From the cell containing the given text, extract its center point as (x, y) coordinate. 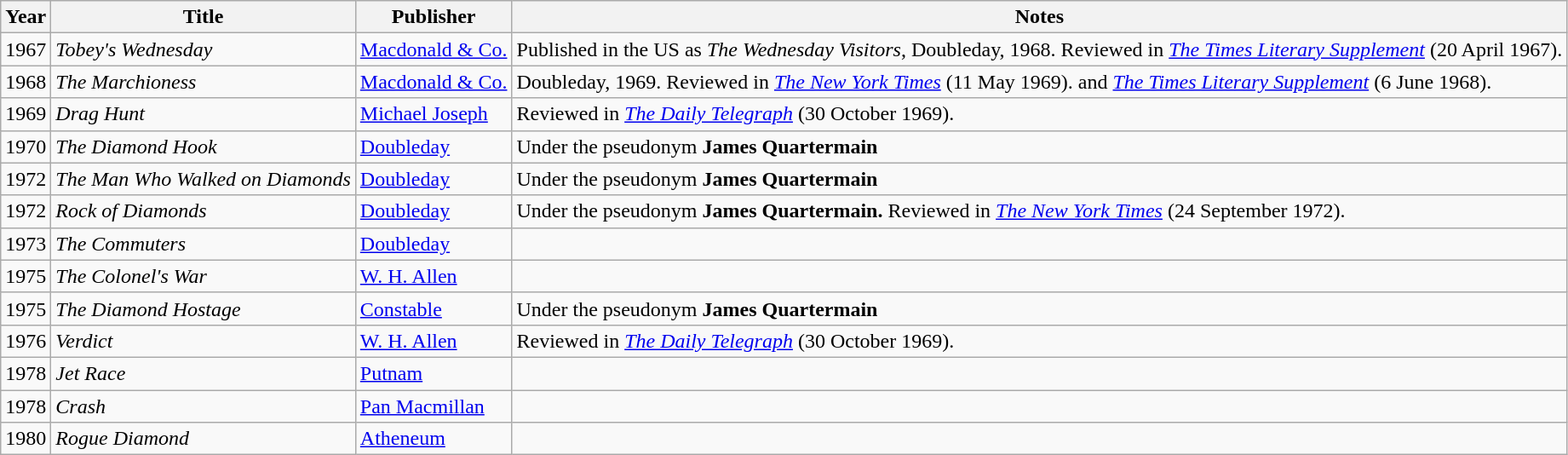
1970 (26, 147)
The Diamond Hostage (203, 308)
Michael Joseph (434, 114)
1980 (26, 439)
1968 (26, 82)
Pan Macmillan (434, 406)
1967 (26, 49)
Rogue Diamond (203, 439)
Constable (434, 308)
1973 (26, 244)
Verdict (203, 341)
Title (203, 17)
Jet Race (203, 373)
Crash (203, 406)
The Commuters (203, 244)
Year (26, 17)
Rock of Diamonds (203, 211)
Publisher (434, 17)
Atheneum (434, 439)
The Man Who Walked on Diamonds (203, 179)
1969 (26, 114)
1976 (26, 341)
Published in the US as The Wednesday Visitors, Doubleday, 1968. Reviewed in The Times Literary Supplement (20 April 1967). (1039, 49)
Putnam (434, 373)
Notes (1039, 17)
The Marchioness (203, 82)
Tobey's Wednesday (203, 49)
Doubleday, 1969. Reviewed in The New York Times (11 May 1969). and The Times Literary Supplement (6 June 1968). (1039, 82)
Drag Hunt (203, 114)
The Colonel's War (203, 276)
Under the pseudonym James Quartermain. Reviewed in The New York Times (24 September 1972). (1039, 211)
The Diamond Hook (203, 147)
